Locate the cell with the specified text and output its [X, Y] center coordinate. 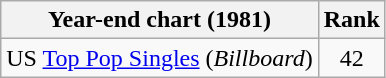
US Top Pop Singles (Billboard) [160, 58]
Year-end chart (1981) [160, 20]
Rank [352, 20]
42 [352, 58]
